Capture the cell that displays the provided text and extract its [x, y] central coordinate. 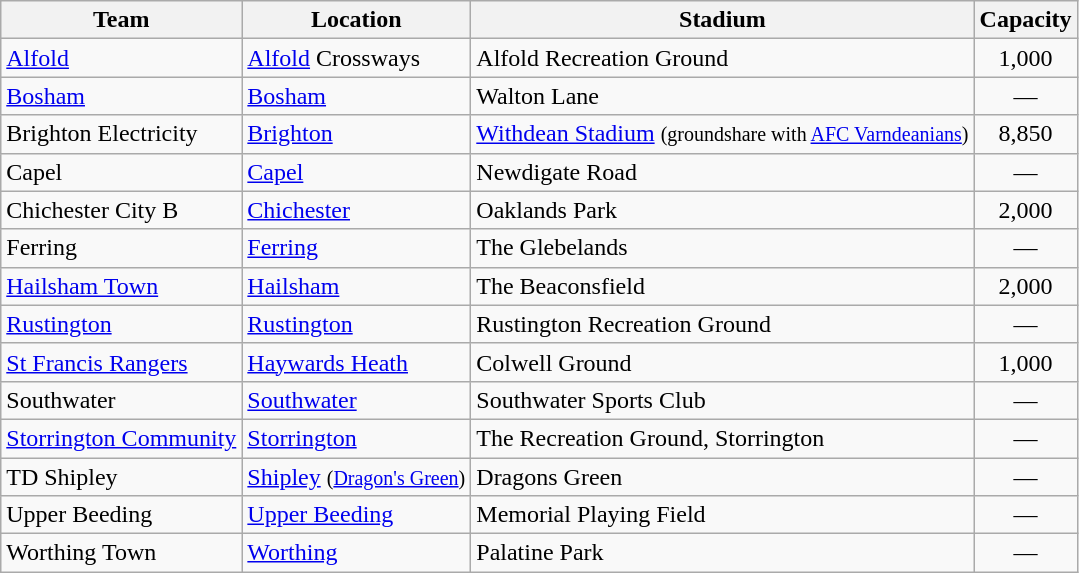
Walton Lane [722, 96]
The Beaconsfield [722, 286]
Shipley (Dragon's Green) [356, 477]
Southwater Sports Club [722, 400]
Newdigate Road [722, 172]
Memorial Playing Field [722, 515]
St Francis Rangers [122, 362]
Hailsham [356, 286]
Location [356, 20]
Alfold Recreation Ground [722, 58]
Palatine Park [722, 553]
The Glebelands [722, 248]
Storrington Community [122, 438]
Chichester City B [122, 210]
Colwell Ground [722, 362]
8,850 [1026, 134]
Alfold [122, 58]
Rustington Recreation Ground [722, 324]
Stadium [722, 20]
Worthing [356, 553]
Brighton Electricity [122, 134]
Alfold Crossways [356, 58]
Brighton [356, 134]
Worthing Town [122, 553]
Team [122, 20]
The Recreation Ground, Storrington [722, 438]
Dragons Green [722, 477]
TD Shipley [122, 477]
Capacity [1026, 20]
Storrington [356, 438]
Withdean Stadium (groundshare with AFC Varndeanians) [722, 134]
Haywards Heath [356, 362]
Hailsham Town [122, 286]
Chichester [356, 210]
Oaklands Park [722, 210]
